Capture the cell that displays the provided text and extract its (X, Y) central coordinate. 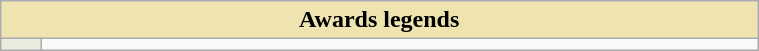
Awards legends (380, 20)
